Find where the given text appears and provide that cell's center as (x, y) coordinate. 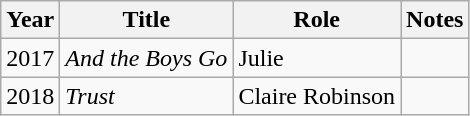
Title (146, 20)
Role (317, 20)
Year (30, 20)
Notes (435, 20)
And the Boys Go (146, 58)
2017 (30, 58)
2018 (30, 96)
Trust (146, 96)
Julie (317, 58)
Claire Robinson (317, 96)
